Find where the given text appears and provide that cell's center as [X, Y] coordinate. 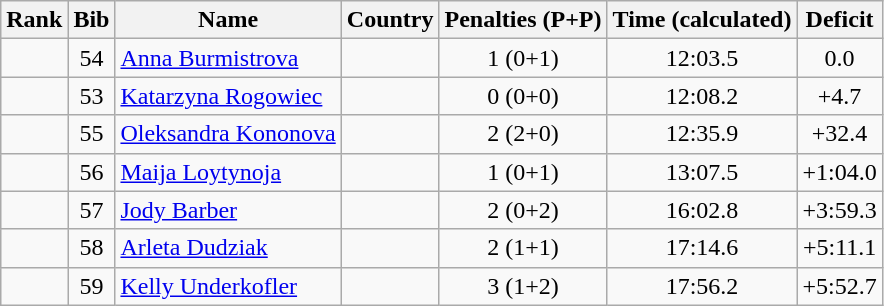
53 [92, 96]
Maija Loytynoja [228, 172]
54 [92, 58]
55 [92, 134]
2 (2+0) [523, 134]
Name [228, 20]
+1:04.0 [840, 172]
12:03.5 [702, 58]
Time (calculated) [702, 20]
Arleta Dudziak [228, 248]
Katarzyna Rogowiec [228, 96]
17:56.2 [702, 286]
13:07.5 [702, 172]
57 [92, 210]
0.0 [840, 58]
+5:11.1 [840, 248]
56 [92, 172]
16:02.8 [702, 210]
Bib [92, 20]
17:14.6 [702, 248]
2 (1+1) [523, 248]
Anna Burmistrova [228, 58]
+4.7 [840, 96]
+32.4 [840, 134]
12:35.9 [702, 134]
59 [92, 286]
Rank [34, 20]
0 (0+0) [523, 96]
Jody Barber [228, 210]
Kelly Underkofler [228, 286]
Country [390, 20]
Penalties (P+P) [523, 20]
12:08.2 [702, 96]
58 [92, 248]
2 (0+2) [523, 210]
+5:52.7 [840, 286]
Deficit [840, 20]
Oleksandra Kononova [228, 134]
+3:59.3 [840, 210]
3 (1+2) [523, 286]
